Find where the given text appears and provide that cell's center as (x, y) coordinate. 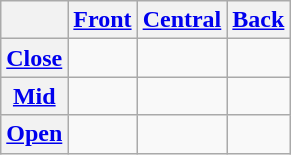
Central (182, 20)
Mid (34, 96)
Close (34, 58)
Back (258, 20)
Front (102, 20)
Open (34, 134)
